Provide the (x, y) coordinate of the cell's center where the given text is located.  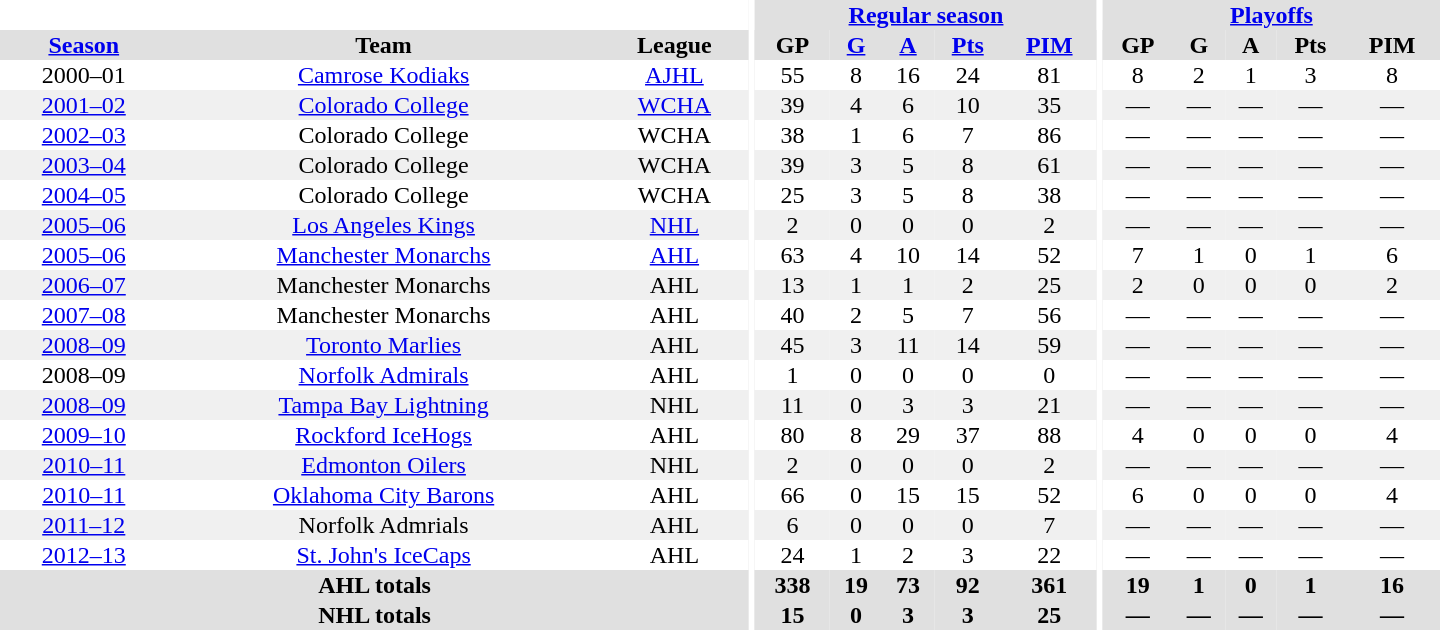
61 (1049, 165)
Playoffs (1272, 15)
Tampa Bay Lightning (384, 405)
80 (792, 435)
22 (1049, 555)
NHL totals (374, 615)
45 (792, 345)
League (675, 45)
2009–10 (84, 435)
29 (908, 435)
81 (1049, 75)
Rockford IceHogs (384, 435)
2006–07 (84, 285)
AHL totals (374, 585)
21 (1049, 405)
Norfolk Admrials (384, 525)
Los Angeles Kings (384, 225)
338 (792, 585)
Toronto Marlies (384, 345)
63 (792, 255)
Regular season (926, 15)
2003–04 (84, 165)
Team (384, 45)
56 (1049, 315)
Norfolk Admirals (384, 375)
AJHL (675, 75)
2002–03 (84, 135)
Oklahoma City Barons (384, 495)
2012–13 (84, 555)
Season (84, 45)
59 (1049, 345)
73 (908, 585)
2004–05 (84, 195)
2000–01 (84, 75)
St. John's IceCaps (384, 555)
66 (792, 495)
55 (792, 75)
361 (1049, 585)
35 (1049, 105)
92 (968, 585)
37 (968, 435)
2001–02 (84, 105)
Camrose Kodiaks (384, 75)
2007–08 (84, 315)
13 (792, 285)
88 (1049, 435)
86 (1049, 135)
40 (792, 315)
Edmonton Oilers (384, 465)
2011–12 (84, 525)
